Return the [x, y] coordinate for the center point of the cell that contains the specified text.  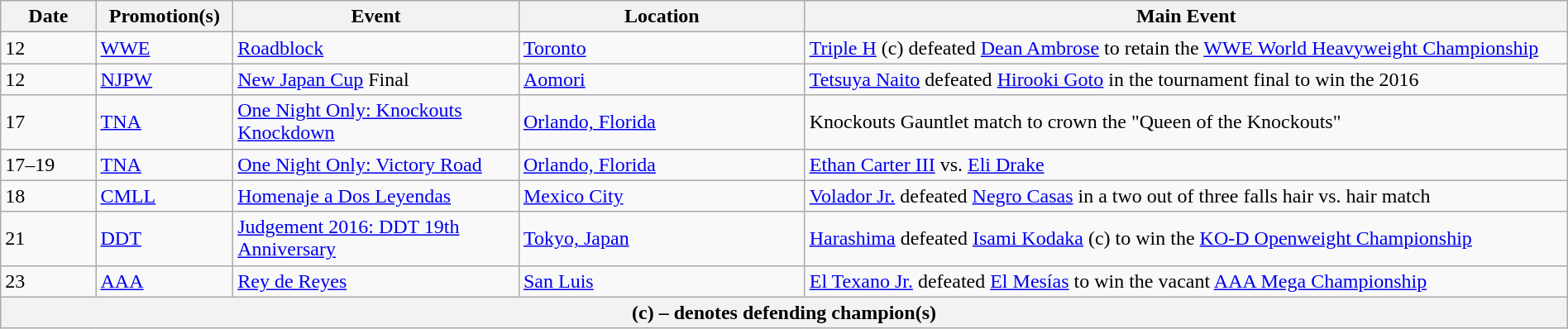
Knockouts Gauntlet match to crown the "Queen of the Knockouts" [1186, 122]
Judgement 2016: DDT 19th Anniversary [376, 238]
17–19 [48, 164]
NJPW [165, 79]
23 [48, 281]
San Luis [662, 281]
18 [48, 196]
Roadblock [376, 48]
Mexico City [662, 196]
17 [48, 122]
Location [662, 17]
Ethan Carter III vs. Eli Drake [1186, 164]
21 [48, 238]
DDT [165, 238]
One Night Only: Victory Road [376, 164]
Homenaje a Dos Leyendas [376, 196]
(c) – denotes defending champion(s) [784, 312]
Triple H (c) defeated Dean Ambrose to retain the WWE World Heavyweight Championship [1186, 48]
Tokyo, Japan [662, 238]
WWE [165, 48]
Volador Jr. defeated Negro Casas in a two out of three falls hair vs. hair match [1186, 196]
Aomori [662, 79]
New Japan Cup Final [376, 79]
Event [376, 17]
One Night Only: Knockouts Knockdown [376, 122]
Toronto [662, 48]
El Texano Jr. defeated El Mesías to win the vacant AAA Mega Championship [1186, 281]
CMLL [165, 196]
Tetsuya Naito defeated Hirooki Goto in the tournament final to win the 2016 [1186, 79]
Promotion(s) [165, 17]
Main Event [1186, 17]
Harashima defeated Isami Kodaka (c) to win the KO-D Openweight Championship [1186, 238]
Date [48, 17]
Rey de Reyes [376, 281]
AAA [165, 281]
